Determine the [x, y] coordinate at the center of the cell enclosing the given text.  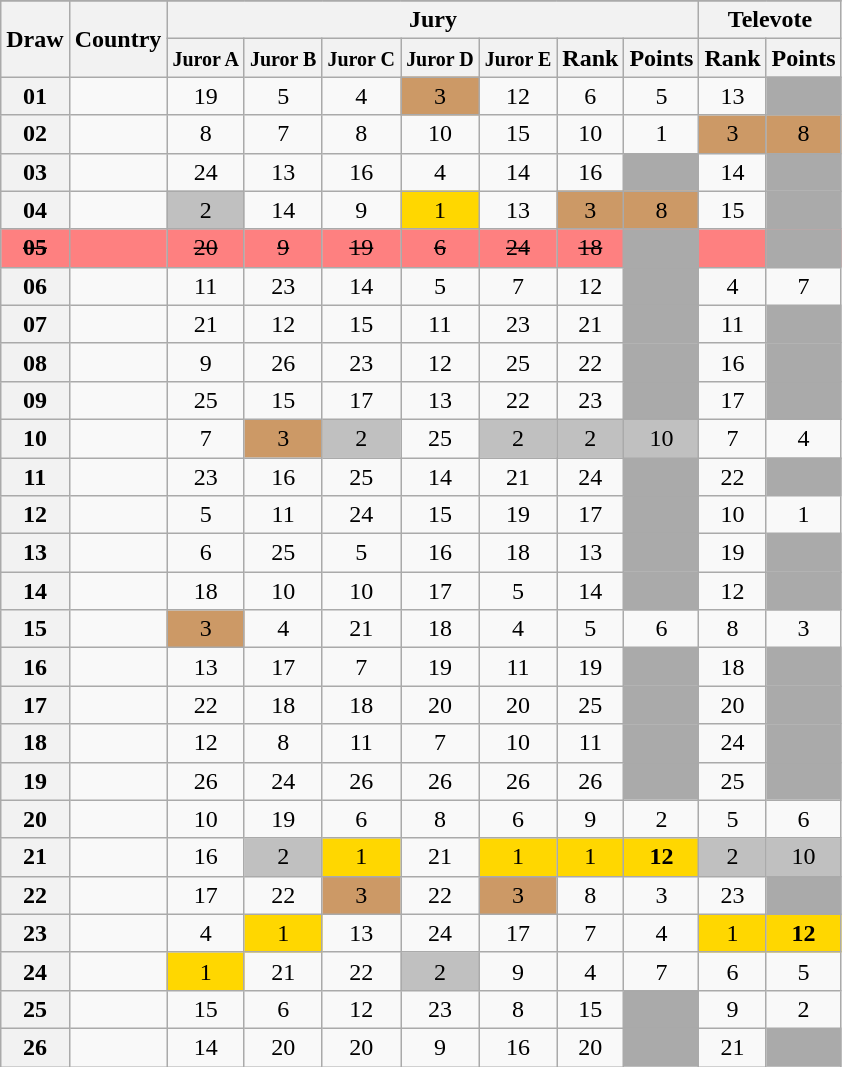
04 [35, 210]
Jury [433, 20]
Juror B [283, 58]
09 [35, 400]
Juror D [440, 58]
08 [35, 362]
05 [35, 248]
Juror A [206, 58]
03 [35, 172]
06 [35, 286]
02 [35, 134]
07 [35, 324]
Televote [770, 20]
Juror C [362, 58]
Country [118, 39]
01 [35, 96]
Juror E [518, 58]
Draw [35, 39]
